For the text-containing cell, return its midpoint in (x, y) coordinate format. 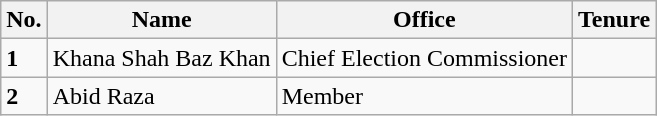
Office (424, 20)
2 (24, 96)
No. (24, 20)
Chief Election Commissioner (424, 58)
Member (424, 96)
Khana Shah Baz Khan (162, 58)
Abid Raza (162, 96)
1 (24, 58)
Tenure (614, 20)
Name (162, 20)
